Capture the cell that displays the provided text and extract its (X, Y) central coordinate. 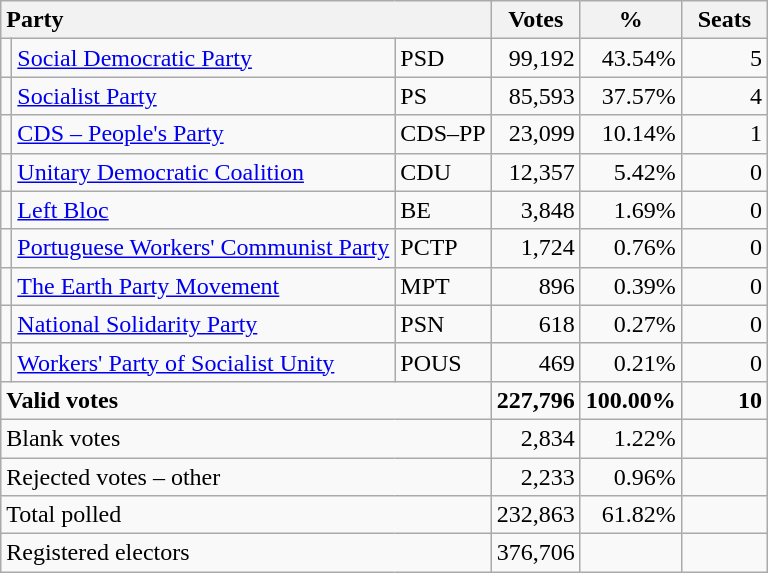
3,848 (536, 210)
CDS – People's Party (204, 134)
The Earth Party Movement (204, 286)
CDU (443, 172)
1.69% (630, 210)
Votes (536, 20)
4 (724, 96)
232,863 (536, 515)
0.27% (630, 324)
% (630, 20)
12,357 (536, 172)
376,706 (536, 553)
BE (443, 210)
PSN (443, 324)
Blank votes (246, 438)
0.21% (630, 362)
5 (724, 58)
CDS–PP (443, 134)
Socialist Party (204, 96)
5.42% (630, 172)
43.54% (630, 58)
2,233 (536, 477)
Seats (724, 20)
61.82% (630, 515)
Rejected votes – other (246, 477)
PSD (443, 58)
1.22% (630, 438)
469 (536, 362)
National Solidarity Party (204, 324)
99,192 (536, 58)
1 (724, 134)
0.76% (630, 248)
23,099 (536, 134)
Registered electors (246, 553)
227,796 (536, 400)
PS (443, 96)
0.96% (630, 477)
0.39% (630, 286)
Social Democratic Party (204, 58)
2,834 (536, 438)
Workers' Party of Socialist Unity (204, 362)
Left Bloc (204, 210)
896 (536, 286)
85,593 (536, 96)
618 (536, 324)
MPT (443, 286)
PCTP (443, 248)
37.57% (630, 96)
Total polled (246, 515)
10.14% (630, 134)
Unitary Democratic Coalition (204, 172)
Party (246, 20)
1,724 (536, 248)
100.00% (630, 400)
Portuguese Workers' Communist Party (204, 248)
Valid votes (246, 400)
POUS (443, 362)
10 (724, 400)
